Capture the cell that displays the provided text and extract its [x, y] central coordinate. 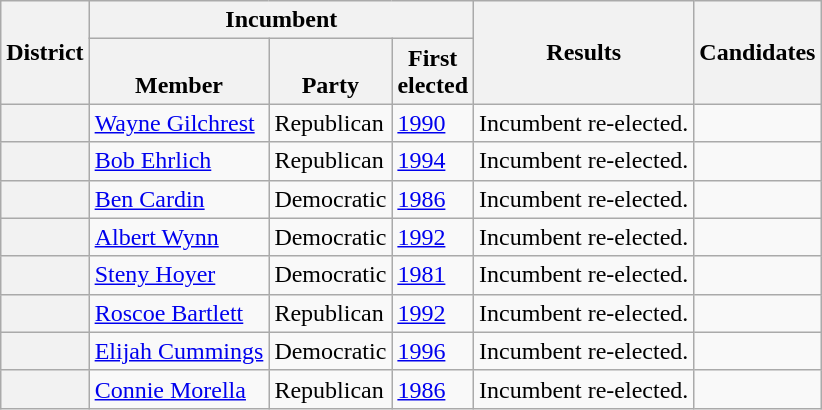
Candidates [758, 52]
Results [584, 52]
Party [330, 72]
Member [179, 72]
Incumbent [281, 20]
Wayne Gilchrest [179, 123]
1990 [433, 123]
Roscoe Bartlett [179, 313]
Bob Ehrlich [179, 161]
1981 [433, 275]
Connie Morella [179, 389]
1994 [433, 161]
Steny Hoyer [179, 275]
Ben Cardin [179, 199]
District [45, 52]
1996 [433, 351]
Albert Wynn [179, 237]
Elijah Cummings [179, 351]
Firstelected [433, 72]
